Identify which cell holds the provided text, then report its [x, y] central coordinate. 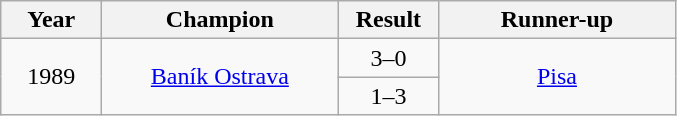
Pisa [557, 77]
Champion [220, 20]
Baník Ostrava [220, 77]
Year [52, 20]
1989 [52, 77]
1–3 [388, 96]
3–0 [388, 58]
Runner-up [557, 20]
Result [388, 20]
